Search for the cell housing the specified text and yield its (x, y) center coordinate. 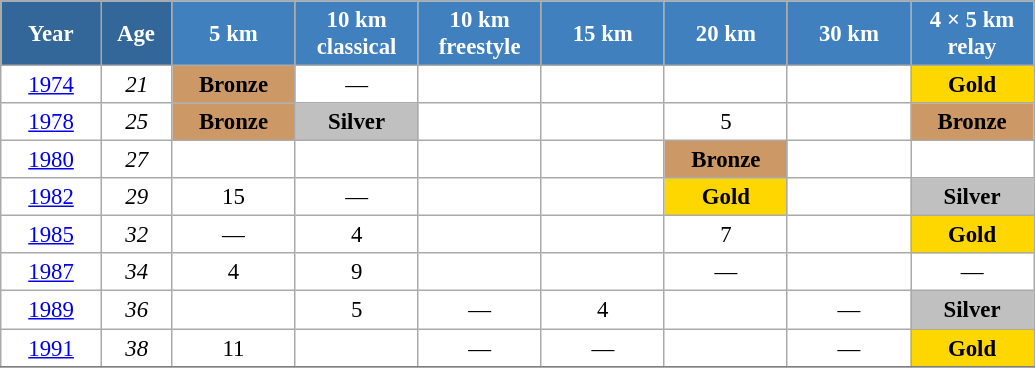
29 (136, 197)
27 (136, 160)
10 km classical (356, 34)
10 km freestyle (480, 34)
32 (136, 235)
4 × 5 km relay (972, 34)
21 (136, 85)
36 (136, 310)
5 km (234, 34)
34 (136, 273)
15 (234, 197)
20 km (726, 34)
1991 (52, 348)
1980 (52, 160)
1974 (52, 85)
15 km (602, 34)
1985 (52, 235)
Year (52, 34)
7 (726, 235)
30 km (848, 34)
9 (356, 273)
1989 (52, 310)
1982 (52, 197)
38 (136, 348)
1987 (52, 273)
Age (136, 34)
1978 (52, 122)
11 (234, 348)
25 (136, 122)
